Return (X, Y) of the center of cell containing provided text 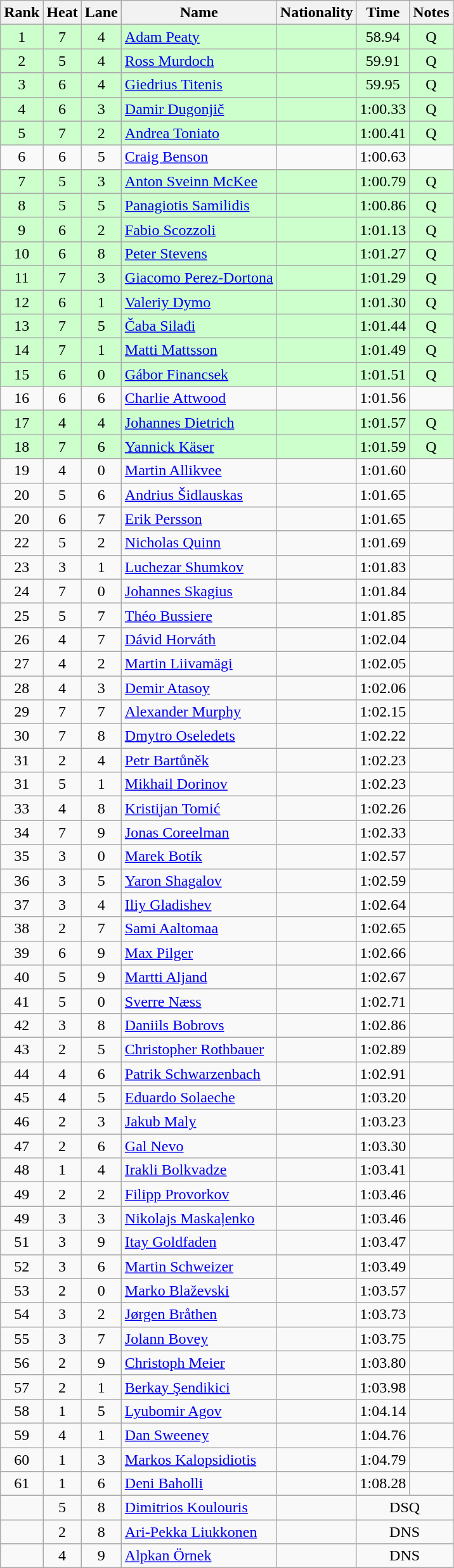
Gábor Financsek (199, 374)
1:00.86 (383, 205)
59.91 (383, 61)
1:01.44 (383, 326)
57 (22, 1387)
Deni Baholli (199, 1484)
54 (22, 1315)
Andrea Toniato (199, 133)
1:03.80 (383, 1363)
1:04.79 (383, 1459)
Petr Bartůněk (199, 760)
Valeriy Dymo (199, 302)
1:00.41 (383, 133)
Patrik Schwarzenbach (199, 1074)
Nationality (316, 13)
1:01.60 (383, 471)
Daniils Bobrovs (199, 1025)
Adam Peaty (199, 37)
Andrius Šidlauskas (199, 495)
12 (22, 302)
1:08.28 (383, 1484)
16 (22, 398)
Demir Atasoy (199, 687)
28 (22, 687)
25 (22, 615)
Dmytro Oseledets (199, 736)
1:02.86 (383, 1025)
Čaba Silađi (199, 326)
1:02.89 (383, 1049)
Nikolajs Maskaļenko (199, 1218)
Craig Benson (199, 157)
Charlie Attwood (199, 398)
Markos Kalopsidiotis (199, 1459)
Anton Sveinn McKee (199, 181)
14 (22, 350)
55 (22, 1339)
58 (22, 1411)
10 (22, 253)
Yaron Shagalov (199, 881)
53 (22, 1291)
Martin Liivamägi (199, 663)
Sami Aaltomaa (199, 929)
1:00.79 (383, 181)
Berkay Şendikici (199, 1387)
Jonas Coreelman (199, 832)
1:02.71 (383, 1001)
Mikhail Dorinov (199, 784)
Lane (101, 13)
Martin Allikvee (199, 471)
24 (22, 591)
59 (22, 1435)
45 (22, 1098)
13 (22, 326)
11 (22, 277)
27 (22, 663)
1:01.56 (383, 398)
Heat (62, 13)
Erik Persson (199, 519)
Time (383, 13)
1:02.59 (383, 881)
Eduardo Solaeche (199, 1098)
1:01.59 (383, 447)
Giedrius Titenis (199, 85)
Jørgen Bråthen (199, 1315)
Luchezar Shumkov (199, 567)
Peter Stevens (199, 253)
33 (22, 808)
1:02.91 (383, 1074)
Théo Bussiere (199, 615)
1:02.66 (383, 953)
42 (22, 1025)
1:01.51 (383, 374)
Irakli Bolkvadze (199, 1170)
34 (22, 832)
22 (22, 543)
1:03.23 (383, 1122)
Dimitrios Koulouris (199, 1508)
41 (22, 1001)
Johannes Skagius (199, 591)
1:03.41 (383, 1170)
40 (22, 977)
Itay Goldfaden (199, 1242)
51 (22, 1242)
23 (22, 567)
36 (22, 881)
26 (22, 639)
1:02.06 (383, 687)
1:03.20 (383, 1098)
Jakub Maly (199, 1122)
1:02.26 (383, 808)
1:03.47 (383, 1242)
60 (22, 1459)
Dávid Horváth (199, 639)
1:01.30 (383, 302)
38 (22, 929)
Johannes Dietrich (199, 423)
DSQ (405, 1508)
29 (22, 712)
1:01.13 (383, 229)
Sverre Næss (199, 1001)
17 (22, 423)
15 (22, 374)
48 (22, 1170)
Martti Aljand (199, 977)
Alpkan Örnek (199, 1556)
Ari-Pekka Liukkonen (199, 1532)
1:03.73 (383, 1315)
39 (22, 953)
Notes (431, 13)
Christopher Rothbauer (199, 1049)
Kristijan Tomić (199, 808)
1:03.57 (383, 1291)
46 (22, 1122)
18 (22, 447)
Nicholas Quinn (199, 543)
Dan Sweeney (199, 1435)
1:02.33 (383, 832)
1:01.85 (383, 615)
Fabio Scozzoli (199, 229)
Yannick Käser (199, 447)
Lyubomir Agov (199, 1411)
Gal Nevo (199, 1146)
Alexander Murphy (199, 712)
1:03.49 (383, 1266)
1:00.63 (383, 157)
43 (22, 1049)
Max Pilger (199, 953)
35 (22, 857)
1:01.27 (383, 253)
1:02.67 (383, 977)
44 (22, 1074)
1:04.14 (383, 1411)
58.94 (383, 37)
1:03.75 (383, 1339)
Marek Botík (199, 857)
61 (22, 1484)
1:03.98 (383, 1387)
1:00.33 (383, 109)
Christoph Meier (199, 1363)
Iliy Gladishev (199, 905)
Filipp Provorkov (199, 1194)
1:01.84 (383, 591)
1:04.76 (383, 1435)
Jolann Bovey (199, 1339)
1:03.30 (383, 1146)
1:02.22 (383, 736)
19 (22, 471)
Ross Murdoch (199, 61)
52 (22, 1266)
1:01.57 (383, 423)
Giacomo Perez-Dortona (199, 277)
59.95 (383, 85)
37 (22, 905)
1:02.04 (383, 639)
56 (22, 1363)
Martin Schweizer (199, 1266)
1:02.05 (383, 663)
1:02.65 (383, 929)
1:01.49 (383, 350)
1:01.83 (383, 567)
Damir Dugonjič (199, 109)
Name (199, 13)
Panagiotis Samilidis (199, 205)
1:02.57 (383, 857)
1:01.29 (383, 277)
30 (22, 736)
Rank (22, 13)
47 (22, 1146)
Marko Blaževski (199, 1291)
1:02.15 (383, 712)
1:01.69 (383, 543)
1:02.64 (383, 905)
Matti Mattsson (199, 350)
